Provide the [x, y] coordinate of the cell's center where the given text is located.  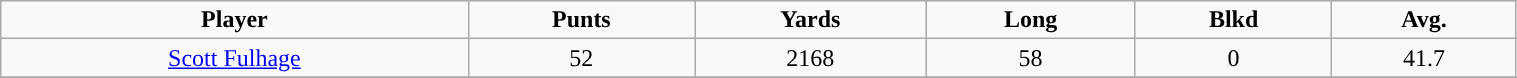
Blkd [1234, 20]
52 [582, 58]
Player [234, 20]
Avg. [1424, 20]
Yards [810, 20]
Punts [582, 20]
0 [1234, 58]
58 [1030, 58]
Scott Fulhage [234, 58]
41.7 [1424, 58]
2168 [810, 58]
Long [1030, 20]
